Return the (x, y) coordinate for the center point of the cell that contains the specified text.  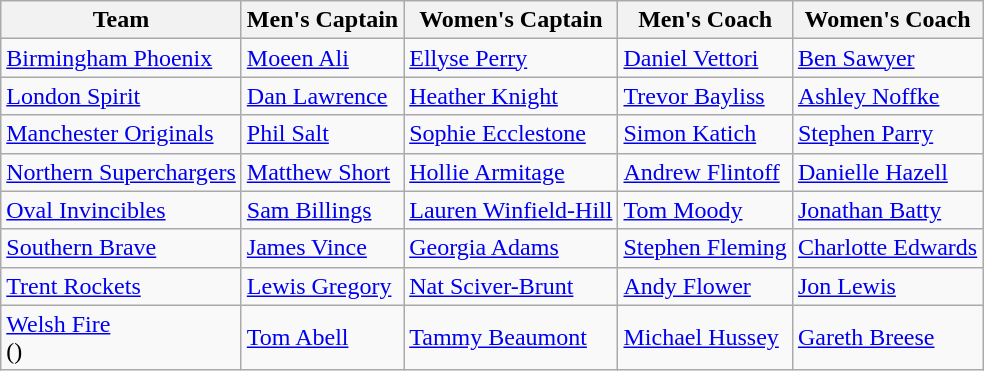
Charlotte Edwards (887, 248)
Tammy Beaumont (511, 338)
Women's Captain (511, 20)
Simon Katich (705, 134)
Stephen Parry (887, 134)
Nat Sciver-Brunt (511, 286)
Andrew Flintoff (705, 172)
Southern Brave (122, 248)
Danielle Hazell (887, 172)
Trent Rockets (122, 286)
Manchester Originals (122, 134)
Daniel Vettori (705, 58)
Women's Coach (887, 20)
Birmingham Phoenix (122, 58)
Stephen Fleming (705, 248)
Lauren Winfield-Hill (511, 210)
Matthew Short (322, 172)
Dan Lawrence (322, 96)
Welsh Fire() (122, 338)
Moeen Ali (322, 58)
Andy Flower (705, 286)
Michael Hussey (705, 338)
Jonathan Batty (887, 210)
Lewis Gregory (322, 286)
Men's Coach (705, 20)
Tom Abell (322, 338)
Ellyse Perry (511, 58)
Northern Superchargers (122, 172)
Tom Moody (705, 210)
Sophie Ecclestone (511, 134)
James Vince (322, 248)
Heather Knight (511, 96)
Trevor Bayliss (705, 96)
Ben Sawyer (887, 58)
Gareth Breese (887, 338)
London Spirit (122, 96)
Phil Salt (322, 134)
Sam Billings (322, 210)
Jon Lewis (887, 286)
Georgia Adams (511, 248)
Men's Captain (322, 20)
Hollie Armitage (511, 172)
Oval Invincibles (122, 210)
Ashley Noffke (887, 96)
Team (122, 20)
